Search for the cell housing the specified text and yield its (x, y) center coordinate. 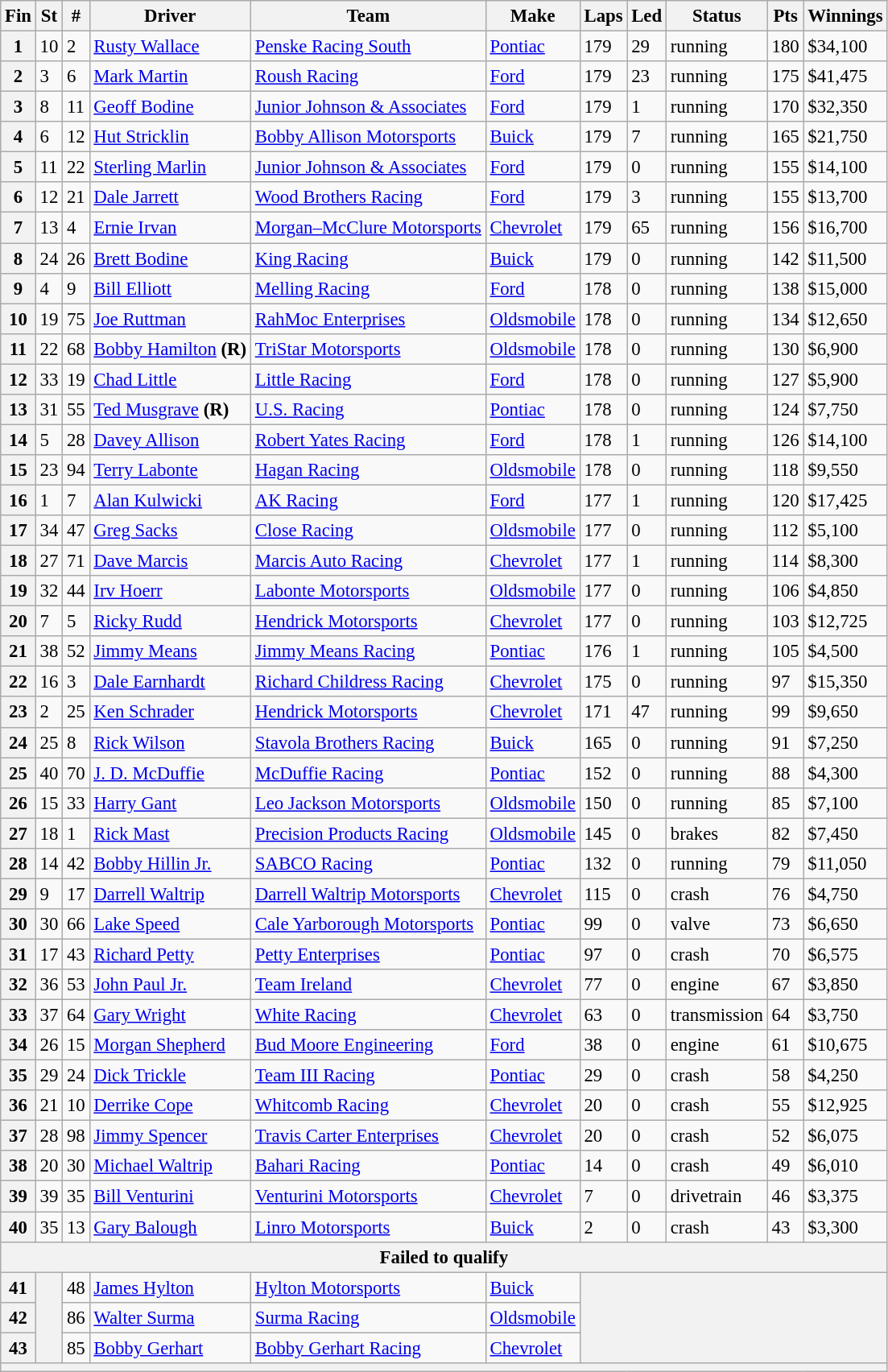
94 (76, 470)
Dick Trickle (170, 1076)
# (76, 16)
67 (786, 985)
$7,100 (845, 803)
Mark Martin (170, 76)
Marcis Auto Racing (368, 561)
Hagan Racing (368, 470)
Whitcomb Racing (368, 1105)
Pts (786, 16)
James Hylton (170, 1287)
41 (19, 1287)
44 (76, 591)
156 (786, 228)
176 (604, 651)
Dale Earnhardt (170, 682)
$12,650 (845, 319)
Team (368, 16)
Richard Petty (170, 954)
Surma Racing (368, 1317)
Travis Carter Enterprises (368, 1136)
$15,350 (845, 682)
Bobby Allison Motorsports (368, 137)
Roush Racing (368, 76)
King Racing (368, 258)
115 (604, 894)
Ken Schrader (170, 713)
142 (786, 258)
valve (717, 924)
Cale Yarborough Motorsports (368, 924)
Brett Bodine (170, 258)
$13,700 (845, 197)
drivetrain (717, 1196)
Sterling Marlin (170, 167)
Morgan Shepherd (170, 1045)
Laps (604, 16)
Driver (170, 16)
John Paul Jr. (170, 985)
Irv Hoerr (170, 591)
98 (76, 1136)
$3,300 (845, 1227)
J. D. McDuffie (170, 773)
$4,850 (845, 591)
Little Racing (368, 379)
Winnings (845, 16)
88 (786, 773)
Leo Jackson Motorsports (368, 803)
171 (604, 713)
152 (604, 773)
$8,300 (845, 561)
$4,500 (845, 651)
Chad Little (170, 379)
127 (786, 379)
Venturini Motorsports (368, 1196)
SABCO Racing (368, 864)
$10,675 (845, 1045)
Bobby Hillin Jr. (170, 864)
Dale Jarrett (170, 197)
Precision Products Racing (368, 833)
Bahari Racing (368, 1167)
63 (604, 1015)
$15,000 (845, 288)
$7,750 (845, 410)
TriStar Motorsports (368, 349)
66 (76, 924)
Derrike Cope (170, 1105)
$12,725 (845, 622)
Terry Labonte (170, 470)
124 (786, 410)
58 (786, 1076)
48 (76, 1287)
$4,300 (845, 773)
Jimmy Means Racing (368, 651)
$3,750 (845, 1015)
Stavola Brothers Racing (368, 742)
91 (786, 742)
$21,750 (845, 137)
Team III Racing (368, 1076)
Rick Mast (170, 833)
61 (786, 1045)
114 (786, 561)
$7,250 (845, 742)
RahMoc Enterprises (368, 319)
Wood Brothers Racing (368, 197)
Bobby Gerhart (170, 1348)
Melling Racing (368, 288)
Gary Wright (170, 1015)
Hylton Motorsports (368, 1287)
$34,100 (845, 47)
Close Racing (368, 531)
130 (786, 349)
$6,575 (845, 954)
150 (604, 803)
Robert Yates Racing (368, 440)
75 (76, 319)
U.S. Racing (368, 410)
$41,475 (845, 76)
AK Racing (368, 500)
St (48, 16)
$6,650 (845, 924)
McDuffie Racing (368, 773)
Led (647, 16)
$17,425 (845, 500)
$6,010 (845, 1167)
$4,750 (845, 894)
Labonte Motorsports (368, 591)
86 (76, 1317)
Harry Gant (170, 803)
170 (786, 107)
$32,350 (845, 107)
Alan Kulwicki (170, 500)
145 (604, 833)
Jimmy Means (170, 651)
65 (647, 228)
Bobby Hamilton (R) (170, 349)
$5,900 (845, 379)
$9,550 (845, 470)
Darrell Waltrip Motorsports (368, 894)
Walter Surma (170, 1317)
134 (786, 319)
Geoff Bodine (170, 107)
transmission (717, 1015)
Bobby Gerhart Racing (368, 1348)
Make (533, 16)
132 (604, 864)
Bud Moore Engineering (368, 1045)
68 (76, 349)
$6,900 (845, 349)
Bill Elliott (170, 288)
49 (786, 1167)
79 (786, 864)
73 (786, 924)
Hut Stricklin (170, 137)
$11,050 (845, 864)
Jimmy Spencer (170, 1136)
$16,700 (845, 228)
Richard Childress Racing (368, 682)
Dave Marcis (170, 561)
Lake Speed (170, 924)
77 (604, 985)
Fin (19, 16)
Greg Sacks (170, 531)
Rusty Wallace (170, 47)
Joe Ruttman (170, 319)
Darrell Waltrip (170, 894)
White Racing (368, 1015)
$9,650 (845, 713)
71 (76, 561)
$5,100 (845, 531)
Ted Musgrave (R) (170, 410)
106 (786, 591)
Failed to qualify (444, 1257)
112 (786, 531)
120 (786, 500)
Penske Racing South (368, 47)
Status (717, 16)
Petty Enterprises (368, 954)
103 (786, 622)
Michael Waltrip (170, 1167)
118 (786, 470)
Rick Wilson (170, 742)
180 (786, 47)
Team Ireland (368, 985)
$4,250 (845, 1076)
Gary Balough (170, 1227)
82 (786, 833)
$11,500 (845, 258)
46 (786, 1196)
Davey Allison (170, 440)
Bill Venturini (170, 1196)
53 (76, 985)
105 (786, 651)
$12,925 (845, 1105)
76 (786, 894)
$3,850 (845, 985)
Ricky Rudd (170, 622)
$6,075 (845, 1136)
Morgan–McClure Motorsports (368, 228)
138 (786, 288)
126 (786, 440)
brakes (717, 833)
$3,375 (845, 1196)
Linro Motorsports (368, 1227)
$7,450 (845, 833)
Ernie Irvan (170, 228)
